Output the (X, Y) coordinate of the center of the cell containing the given text.  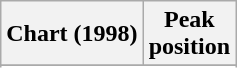
Peakposition (189, 34)
Chart (1998) (72, 34)
